Output the [x, y] coordinate of the center of the cell containing the given text.  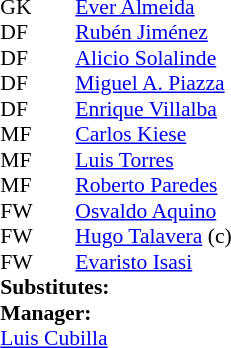
Roberto Paredes [153, 185]
Carlos Kiese [153, 135]
Manager: [116, 313]
Enrique Villalba [153, 109]
Miguel A. Piazza [153, 83]
Luis Torres [153, 160]
Rubén Jiménez [153, 33]
Alicio Solalinde [153, 58]
Osvaldo Aquino [153, 211]
Substitutes: [116, 287]
Hugo Talavera (c) [153, 237]
Evaristo Isasi [153, 262]
